Scan for the cell matching the given text and deliver its (X, Y) coordinate at center. 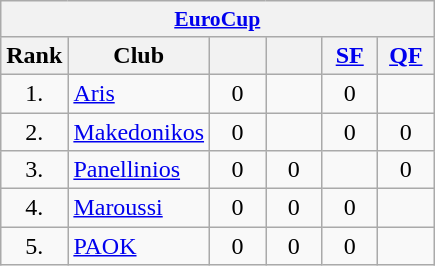
Panellinios (139, 170)
4. (34, 208)
EuroCup (218, 19)
1. (34, 93)
SF (350, 55)
Maroussi (139, 208)
Club (139, 55)
Makedonikos (139, 131)
QF (406, 55)
5. (34, 246)
PAOK (139, 246)
Rank (34, 55)
2. (34, 131)
Aris (139, 93)
3. (34, 170)
